Detect which cell encompasses the target text, then output its [X, Y] center coordinate. 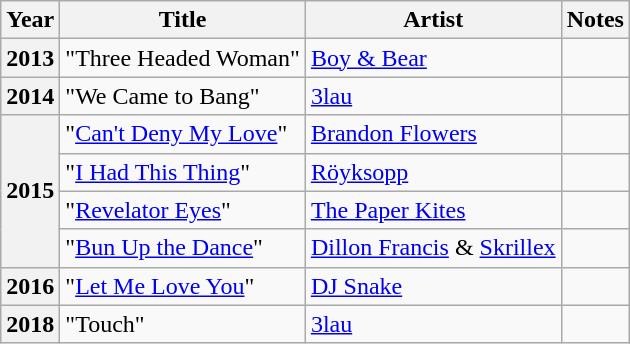
Year [30, 20]
Artist [433, 20]
"Revelator Eyes" [183, 210]
"Three Headed Woman" [183, 58]
2014 [30, 96]
Boy & Bear [433, 58]
Notes [595, 20]
Brandon Flowers [433, 134]
2015 [30, 191]
"We Came to Bang" [183, 96]
The Paper Kites [433, 210]
DJ Snake [433, 286]
Röyksopp [433, 172]
2013 [30, 58]
"Can't Deny My Love" [183, 134]
"Touch" [183, 324]
2016 [30, 286]
2018 [30, 324]
"Bun Up the Dance" [183, 248]
"Let Me Love You" [183, 286]
Dillon Francis & Skrillex [433, 248]
Title [183, 20]
"I Had This Thing" [183, 172]
